For the text-containing cell, return its midpoint in [x, y] coordinate format. 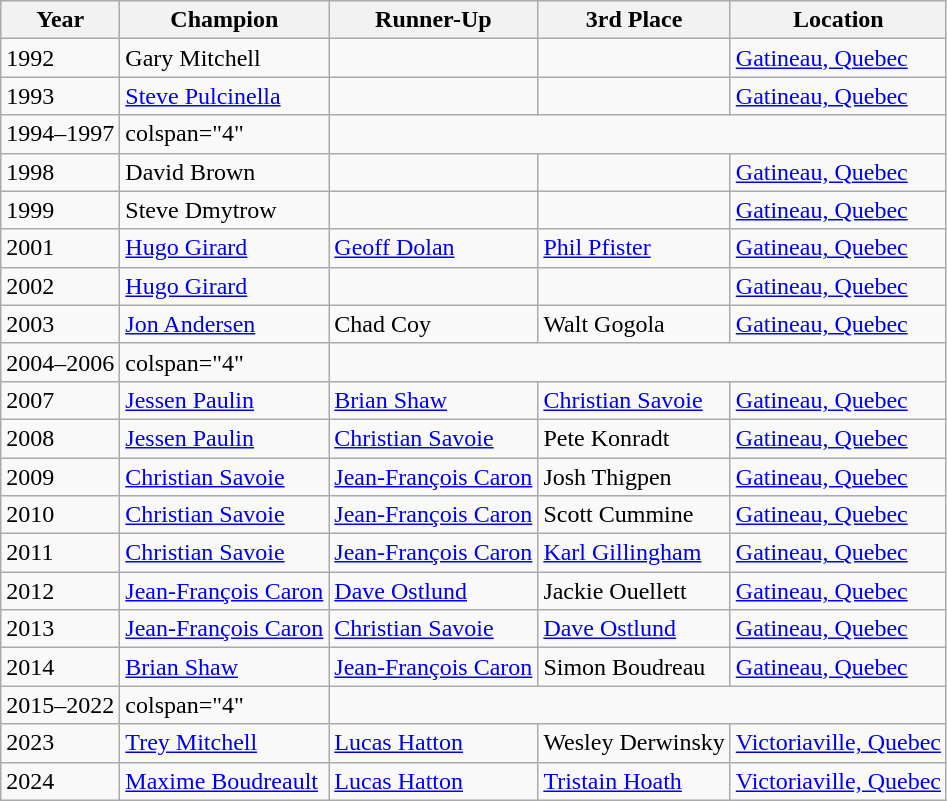
Simon Boudreau [634, 667]
2014 [60, 667]
1993 [60, 96]
Year [60, 20]
3rd Place [634, 20]
2009 [60, 477]
Champion [224, 20]
Trey Mitchell [224, 743]
Steve Pulcinella [224, 96]
Phil Pfister [634, 248]
Tristain Hoath [634, 781]
Steve Dmytrow [224, 210]
2010 [60, 515]
Walt Gogola [634, 324]
1998 [60, 172]
Jackie Ouellett [634, 591]
Wesley Derwinsky [634, 743]
Runner-Up [434, 20]
2024 [60, 781]
Gary Mitchell [224, 58]
Scott Cummine [634, 515]
2007 [60, 400]
David Brown [224, 172]
Jon Andersen [224, 324]
Pete Konradt [634, 438]
1994–1997 [60, 134]
Chad Coy [434, 324]
1999 [60, 210]
2013 [60, 629]
2011 [60, 553]
Location [838, 20]
2003 [60, 324]
Maxime Boudreault [224, 781]
2012 [60, 591]
2023 [60, 743]
2002 [60, 286]
Geoff Dolan [434, 248]
Karl Gillingham [634, 553]
2015–2022 [60, 705]
2008 [60, 438]
1992 [60, 58]
2004–2006 [60, 362]
2001 [60, 248]
Josh Thigpen [634, 477]
